From the cell containing the given text, extract its center point as (x, y) coordinate. 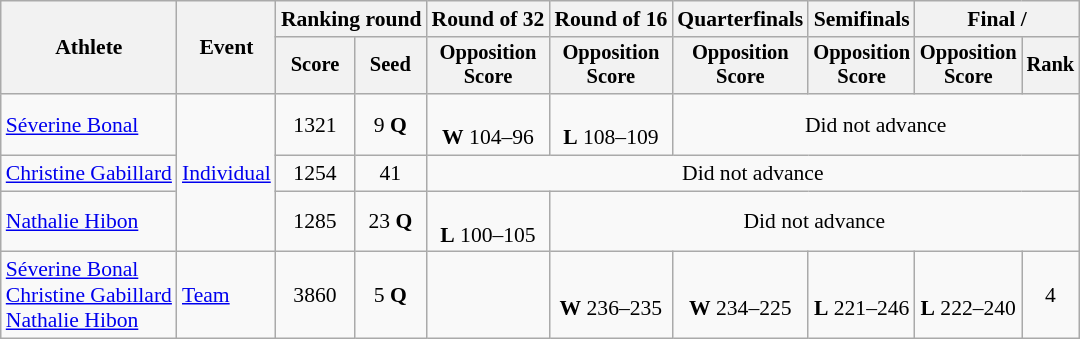
L 100–105 (488, 222)
9 Q (390, 124)
Athlete (89, 48)
Event (226, 48)
W 104–96 (488, 124)
Séverine Bonal (89, 124)
3860 (315, 296)
4 (1051, 296)
W 236–235 (610, 296)
W 234–225 (740, 296)
Seed (390, 66)
Final / (997, 19)
Rank (1051, 66)
Ranking round (352, 19)
Round of 32 (488, 19)
Round of 16 (610, 19)
L 108–109 (610, 124)
1254 (315, 174)
5 Q (390, 296)
L 222–240 (968, 296)
41 (390, 174)
1321 (315, 124)
23 Q (390, 222)
1285 (315, 222)
Team (226, 296)
Christine Gabillard (89, 174)
Score (315, 66)
Séverine BonalChristine GabillardNathalie Hibon (89, 296)
Quarterfinals (740, 19)
Nathalie Hibon (89, 222)
Semifinals (862, 19)
Individual (226, 173)
L 221–246 (862, 296)
